Identify which cell holds the provided text, then report its [x, y] central coordinate. 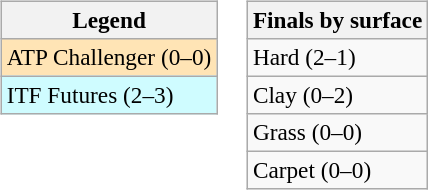
ATP Challenger (0–0) [108, 57]
Finals by surface [337, 20]
Grass (0–0) [337, 133]
Legend [108, 20]
Clay (0–2) [337, 95]
ITF Futures (2–3) [108, 95]
Hard (2–1) [337, 57]
Carpet (0–0) [337, 171]
